Determine the [x, y] coordinate at the center of the cell enclosing the given text.  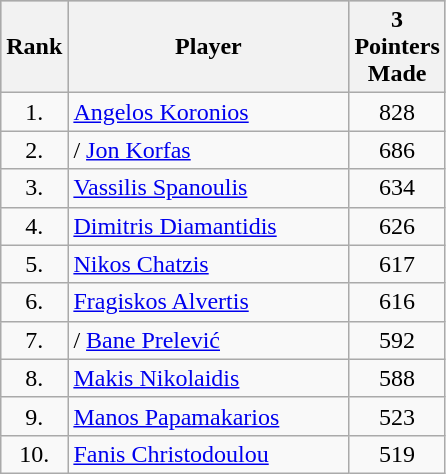
9. [34, 416]
592 [397, 340]
Makis Nikolaidis [208, 378]
3 Pointers Made [397, 47]
634 [397, 188]
617 [397, 264]
519 [397, 454]
8. [34, 378]
626 [397, 226]
/ Bane Prelević [208, 340]
4. [34, 226]
588 [397, 378]
686 [397, 150]
3. [34, 188]
523 [397, 416]
Fragiskos Alvertis [208, 302]
5. [34, 264]
/ Jon Korfas [208, 150]
10. [34, 454]
Manos Papamakarios [208, 416]
Fanis Christodoulou [208, 454]
Player [208, 47]
616 [397, 302]
828 [397, 112]
Dimitris Diamantidis [208, 226]
Angelos Koronios [208, 112]
Nikos Chatzis [208, 264]
2. [34, 150]
7. [34, 340]
6. [34, 302]
Rank [34, 47]
Vassilis Spanoulis [208, 188]
1. [34, 112]
